Return [x, y] of the center of cell containing provided text 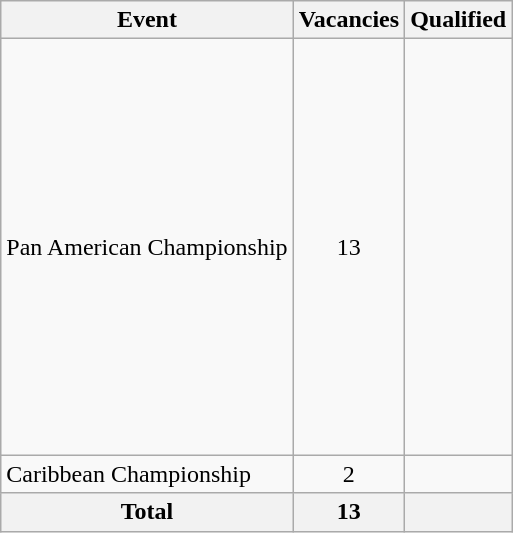
Event [147, 20]
2 [349, 474]
Pan American Championship [147, 247]
Qualified [458, 20]
Total [147, 512]
Caribbean Championship [147, 474]
Vacancies [349, 20]
